Identify which cell holds the provided text, then report its (x, y) central coordinate. 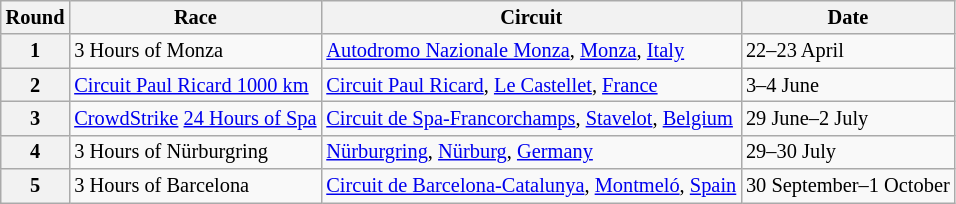
5 (36, 186)
3 (36, 118)
Circuit de Spa-Francorchamps, Stavelot, Belgium (531, 118)
1 (36, 51)
Nürburgring, Nürburg, Germany (531, 152)
3 Hours of Monza (195, 51)
4 (36, 152)
3 Hours of Nürburgring (195, 152)
3 Hours of Barcelona (195, 186)
22–23 April (848, 51)
Round (36, 17)
Autodromo Nazionale Monza, Monza, Italy (531, 51)
Circuit de Barcelona-Catalunya, Montmeló, Spain (531, 186)
29 June–2 July (848, 118)
Race (195, 17)
Circuit Paul Ricard 1000 km (195, 85)
Circuit Paul Ricard, Le Castellet, France (531, 85)
29–30 July (848, 152)
2 (36, 85)
Date (848, 17)
3–4 June (848, 85)
30 September–1 October (848, 186)
CrowdStrike 24 Hours of Spa (195, 118)
Circuit (531, 17)
